Return [X, Y] of the center of cell containing provided text 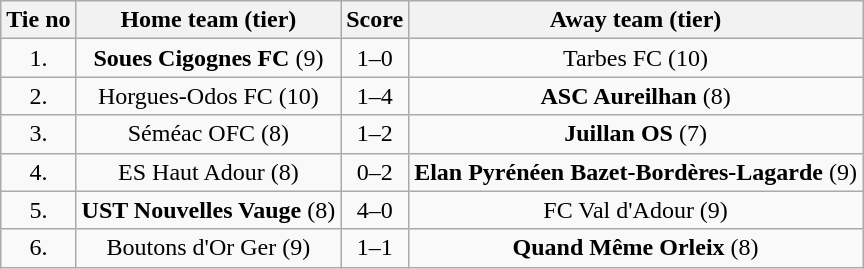
6. [38, 248]
Away team (tier) [636, 20]
2. [38, 96]
Juillan OS (7) [636, 134]
Tarbes FC (10) [636, 58]
FC Val d'Adour (9) [636, 210]
4–0 [375, 210]
1–4 [375, 96]
1. [38, 58]
Boutons d'Or Ger (9) [208, 248]
0–2 [375, 172]
Soues Cigognes FC (9) [208, 58]
1–2 [375, 134]
Tie no [38, 20]
5. [38, 210]
ASC Aureilhan (8) [636, 96]
3. [38, 134]
Score [375, 20]
4. [38, 172]
Horgues-Odos FC (10) [208, 96]
ES Haut Adour (8) [208, 172]
1–1 [375, 248]
1–0 [375, 58]
Home team (tier) [208, 20]
Elan Pyrénéen Bazet-Bordères-Lagarde (9) [636, 172]
UST Nouvelles Vauge (8) [208, 210]
Quand Même Orleix (8) [636, 248]
Séméac OFC (8) [208, 134]
